Determine the [X, Y] coordinate at the center of the cell enclosing the given text.  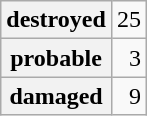
25 [128, 20]
3 [128, 58]
damaged [56, 96]
probable [56, 58]
destroyed [56, 20]
9 [128, 96]
